Determine the [X, Y] coordinate at the center of the cell enclosing the given text.  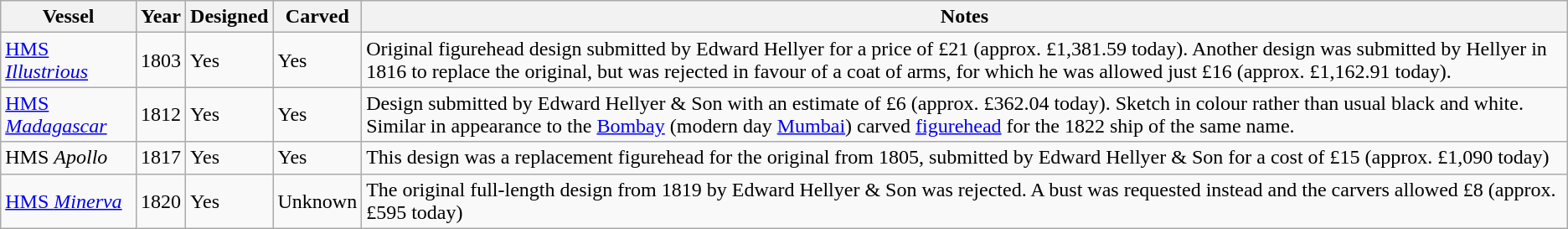
1803 [161, 60]
HMS Apollo [69, 158]
HMS Minerva [69, 201]
HMS Illustrious [69, 60]
1817 [161, 158]
This design was a replacement figurehead for the original from 1805, submitted by Edward Hellyer & Son for a cost of £15 (approx. £1,090 today) [965, 158]
Unknown [317, 201]
Notes [965, 17]
1820 [161, 201]
Year [161, 17]
Vessel [69, 17]
Carved [317, 17]
1812 [161, 114]
Designed [230, 17]
HMS Madagascar [69, 114]
